Determine the (X, Y) coordinate at the center of the cell enclosing the given text.  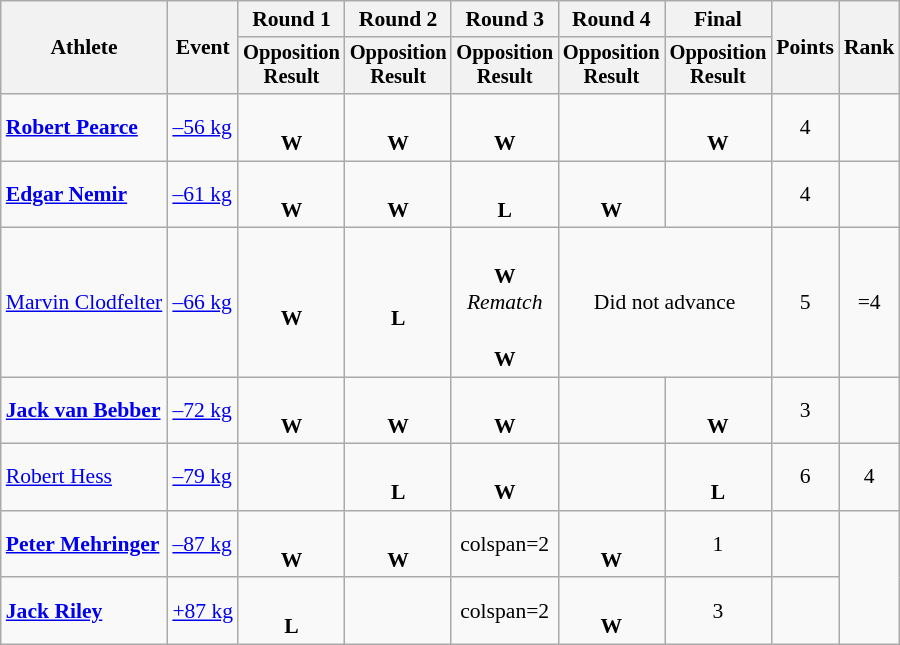
Round 4 (612, 19)
Marvin Clodfelter (84, 302)
Round 3 (504, 19)
Jack Riley (84, 612)
=4 (870, 302)
–72 kg (202, 410)
Points (805, 48)
–79 kg (202, 478)
Rank (870, 48)
Jack van Bebber (84, 410)
–56 kg (202, 128)
6 (805, 478)
Peter Mehringer (84, 544)
Robert Hess (84, 478)
–87 kg (202, 544)
Event (202, 48)
Round 1 (292, 19)
Round 2 (398, 19)
Robert Pearce (84, 128)
W RematchW (504, 302)
Athlete (84, 48)
Edgar Nemir (84, 194)
Final (718, 19)
–61 kg (202, 194)
+87 kg (202, 612)
5 (805, 302)
1 (718, 544)
–66 kg (202, 302)
Did not advance (664, 302)
